Detect which cell encompasses the target text, then output its (X, Y) center coordinate. 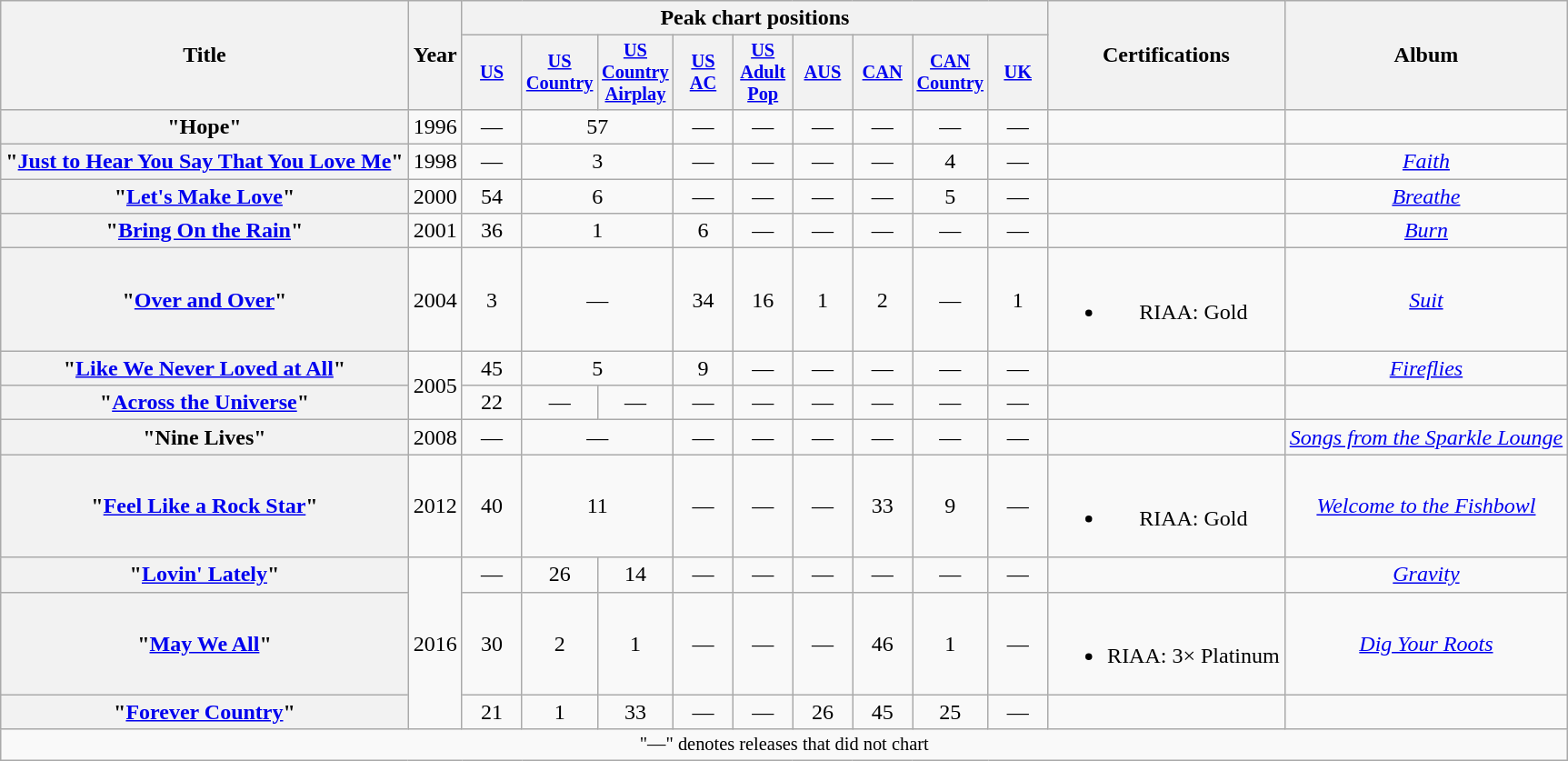
4 (951, 162)
Album (1425, 55)
CAN (883, 73)
2004 (434, 300)
Suit (1425, 300)
1998 (434, 162)
Dig Your Roots (1425, 644)
Fireflies (1425, 368)
36 (492, 231)
USAdultPop (763, 73)
11 (598, 506)
Year (434, 55)
57 (598, 126)
"Lovin' Lately" (205, 575)
"Across the Universe" (205, 403)
22 (492, 403)
"Nine Lives" (205, 437)
US (492, 73)
"Feel Like a Rock Star" (205, 506)
14 (634, 575)
21 (492, 712)
Breathe (1425, 196)
"Let's Make Love" (205, 196)
16 (763, 300)
Songs from the Sparkle Lounge (1425, 437)
Gravity (1425, 575)
30 (492, 644)
"May We All" (205, 644)
Certifications (1167, 55)
54 (492, 196)
2008 (434, 437)
UK (1018, 73)
34 (704, 300)
2016 (434, 644)
"Over and Over" (205, 300)
2000 (434, 196)
RIAA: 3× Platinum (1167, 644)
25 (951, 712)
AUS (823, 73)
USCountry Airplay (634, 73)
"Like We Never Loved at All" (205, 368)
"Bring On the Rain" (205, 231)
2001 (434, 231)
Faith (1425, 162)
USAC (704, 73)
40 (492, 506)
CANCountry (951, 73)
"Hope" (205, 126)
"—" denotes releases that did not chart (784, 745)
Title (205, 55)
Burn (1425, 231)
USCountry (560, 73)
"Forever Country" (205, 712)
Peak chart positions (754, 18)
1996 (434, 126)
2012 (434, 506)
2005 (434, 386)
"Just to Hear You Say That You Love Me" (205, 162)
46 (883, 644)
Welcome to the Fishbowl (1425, 506)
